Provide the [x, y] coordinate of the cell's center where the given text is located.  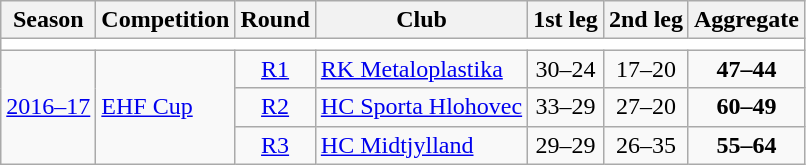
29–29 [566, 145]
55–64 [746, 145]
30–24 [566, 69]
1st leg [566, 20]
R2 [275, 107]
33–29 [566, 107]
2016–17 [48, 107]
R1 [275, 69]
26–35 [646, 145]
2nd leg [646, 20]
EHF Cup [166, 107]
R3 [275, 145]
17–20 [646, 69]
Aggregate [746, 20]
Round [275, 20]
HC Midtjylland [421, 145]
47–44 [746, 69]
Club [421, 20]
RK Metaloplastika [421, 69]
HC Sporta Hlohovec [421, 107]
60–49 [746, 107]
Competition [166, 20]
27–20 [646, 107]
Season [48, 20]
